Return the [X, Y] coordinate for the center point of the cell that contains the specified text.  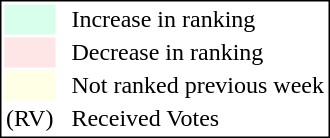
Received Votes [198, 119]
Increase in ranking [198, 19]
Not ranked previous week [198, 85]
Decrease in ranking [198, 53]
(RV) [29, 119]
